Output the [X, Y] coordinate of the center of the cell containing the given text.  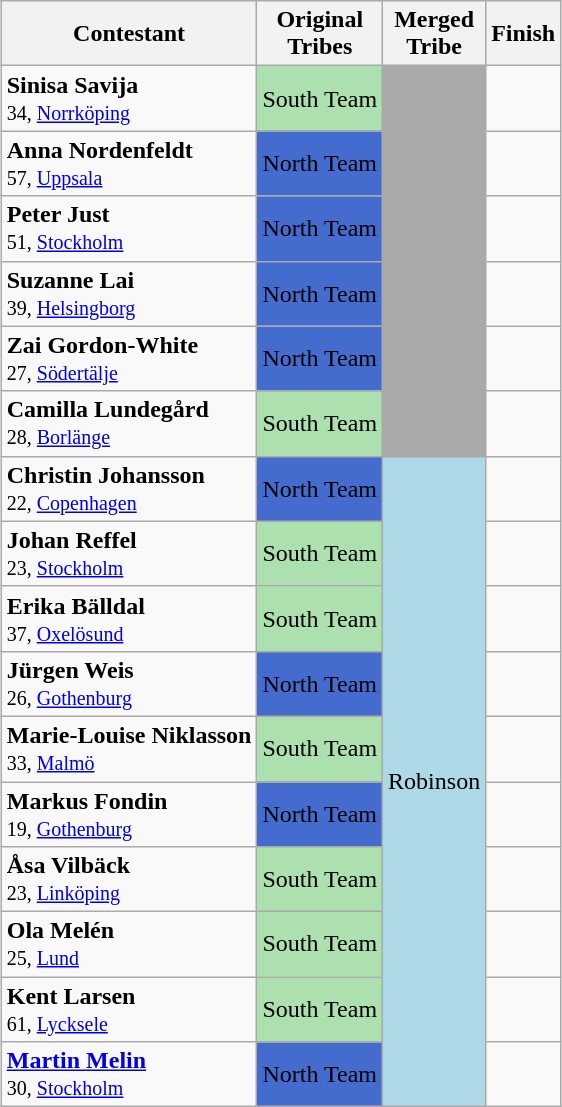
Erika Bälldal37, Oxelösund [129, 618]
Kent Larsen61, Lycksele [129, 1010]
Camilla Lundegård28, Borlänge [129, 424]
Contestant [129, 34]
Zai Gordon-White27, Södertälje [129, 358]
MergedTribe [434, 34]
Peter Just51, Stockholm [129, 228]
Johan Reffel23, Stockholm [129, 554]
Jürgen Weis26, Gothenburg [129, 684]
Ola Melén25, Lund [129, 944]
Sinisa Savija34, Norrköping [129, 98]
Åsa Vilbäck23, Linköping [129, 880]
Anna Nordenfeldt57, Uppsala [129, 164]
Robinson [434, 782]
Finish [524, 34]
Martin Melin30, Stockholm [129, 1074]
Marie-Louise Niklasson33, Malmö [129, 748]
Suzanne Lai39, Helsingborg [129, 294]
Christin Johansson22, Copenhagen [129, 488]
Markus Fondin19, Gothenburg [129, 814]
OriginalTribes [320, 34]
